Provide the [X, Y] coordinate of the cell's center where the given text is located.  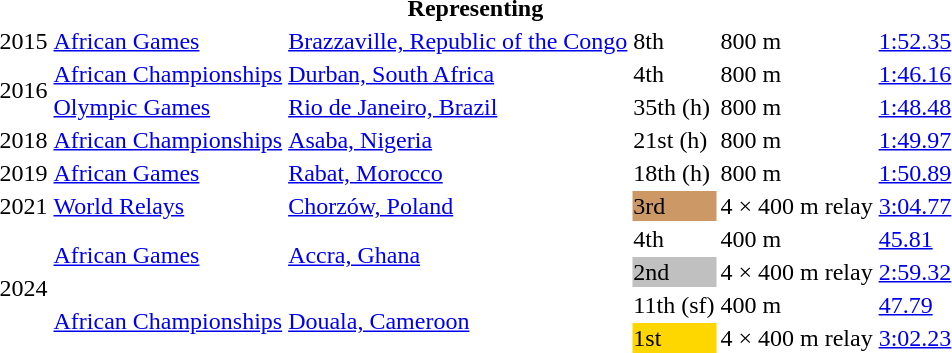
35th (h) [674, 107]
Olympic Games [168, 107]
1st [674, 338]
2nd [674, 272]
Rabat, Morocco [458, 173]
Rio de Janeiro, Brazil [458, 107]
Chorzów, Poland [458, 206]
8th [674, 41]
3rd [674, 206]
18th (h) [674, 173]
World Relays [168, 206]
Asaba, Nigeria [458, 140]
Accra, Ghana [458, 256]
Durban, South Africa [458, 74]
Douala, Cameroon [458, 322]
Brazzaville, Republic of the Congo [458, 41]
21st (h) [674, 140]
11th (sf) [674, 305]
